Return the (x, y) coordinate for the center point of the cell that contains the specified text.  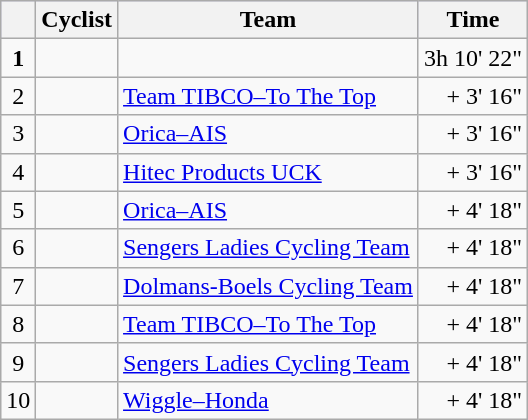
9 (18, 362)
2 (18, 96)
8 (18, 324)
10 (18, 400)
3h 10' 22" (472, 58)
Dolmans-Boels Cycling Team (268, 286)
1 (18, 58)
4 (18, 172)
Wiggle–Honda (268, 400)
Hitec Products UCK (268, 172)
7 (18, 286)
Cyclist (77, 20)
6 (18, 248)
3 (18, 134)
5 (18, 210)
Team (268, 20)
Time (472, 20)
